Determine the [x, y] coordinate at the center of the cell enclosing the given text.  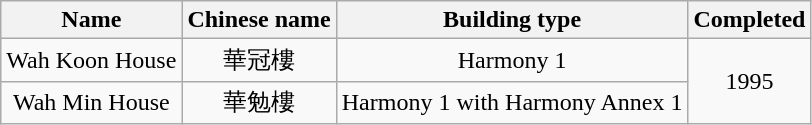
華勉樓 [259, 102]
1995 [750, 82]
Chinese name [259, 20]
華冠樓 [259, 60]
Wah Koon House [92, 60]
Harmony 1 [512, 60]
Wah Min House [92, 102]
Building type [512, 20]
Name [92, 20]
Harmony 1 with Harmony Annex 1 [512, 102]
Completed [750, 20]
